Detect which cell encompasses the target text, then output its [X, Y] center coordinate. 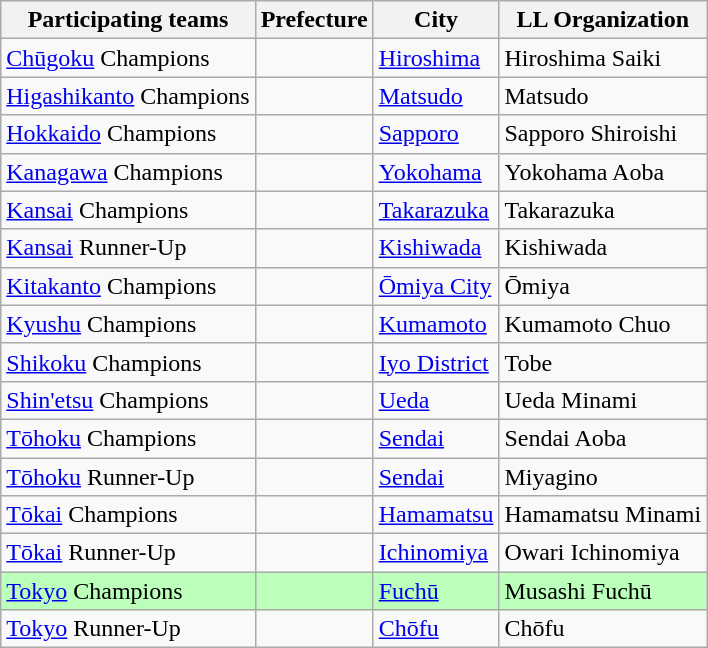
Hiroshima [436, 58]
Iyo District [436, 362]
Ōmiya [603, 286]
Sapporo [436, 134]
Participating teams [128, 20]
Ueda Minami [603, 400]
Hokkaido Champions [128, 134]
Shikoku Champions [128, 362]
Tōhoku Runner-Up [128, 477]
Kumamoto Chuo [603, 324]
Kansai Runner-Up [128, 248]
Sendai Aoba [603, 438]
Hamamatsu [436, 515]
Tobe [603, 362]
Shin'etsu Champions [128, 400]
Hamamatsu Minami [603, 515]
Higashikanto Champions [128, 96]
Ueda [436, 400]
Hiroshima Saiki [603, 58]
Chūgoku Champions [128, 58]
Kansai Champions [128, 210]
Kyushu Champions [128, 324]
Tōhoku Champions [128, 438]
Ichinomiya [436, 553]
Yokohama Aoba [603, 172]
Kumamoto [436, 324]
Tokyo Champions [128, 591]
Tokyo Runner-Up [128, 629]
Yokohama [436, 172]
Ōmiya City [436, 286]
Tōkai Runner-Up [128, 553]
Tōkai Champions [128, 515]
Musashi Fuchū [603, 591]
Kitakanto Champions [128, 286]
City [436, 20]
Sapporo Shiroishi [603, 134]
Prefecture [314, 20]
Owari Ichinomiya [603, 553]
Fuchū [436, 591]
Kanagawa Champions [128, 172]
Miyagino [603, 477]
LL Organization [603, 20]
